Scan for the cell matching the given text and deliver its [x, y] coordinate at center. 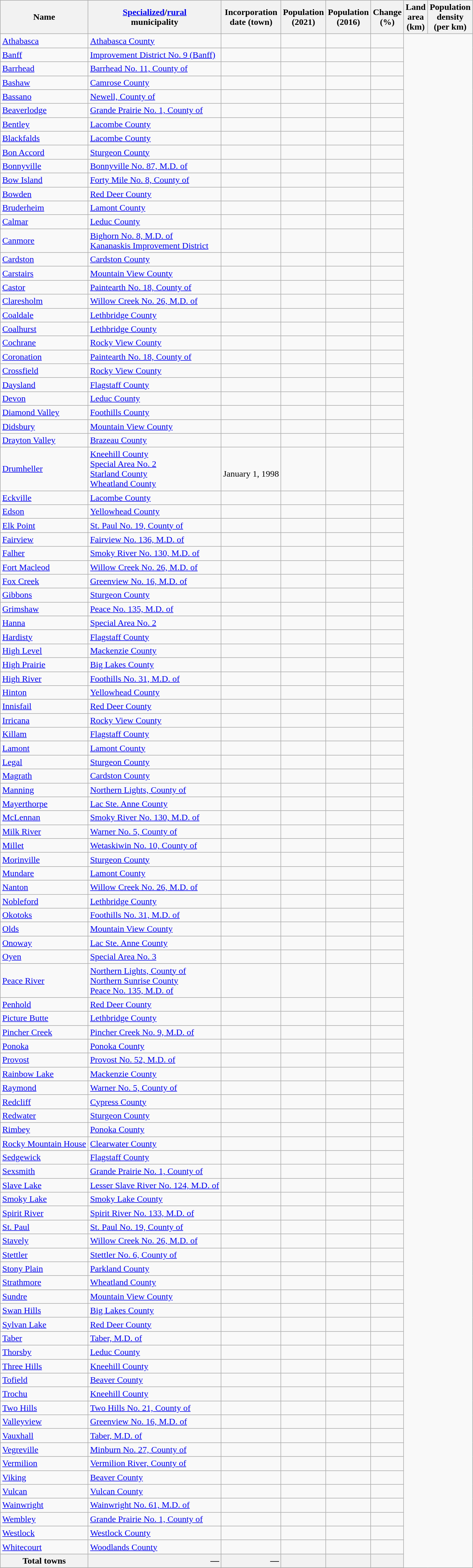
Olds [44, 929]
Lesser Slave River No. 124, M.D. of [155, 1185]
High Level [44, 651]
Cochrane [44, 343]
McLennan [44, 818]
Calmar [44, 222]
Minburn No. 27, County of [155, 1450]
Bighorn No. 8, M.D. ofKananaskis Improvement District [155, 240]
Slave Lake [44, 1185]
Westlock County [155, 1533]
January 1, 1998 [251, 469]
Onoway [44, 943]
Oyen [44, 957]
Population(2016) [348, 17]
Landarea(km) [416, 17]
Diamond Valley [44, 412]
Strathmore [44, 1283]
Banff [44, 55]
Castor [44, 287]
Wetaskiwin No. 10, County of [155, 845]
Three Hills [44, 1366]
Forty Mile No. 8, County of [155, 180]
Redwater [44, 1116]
Bow Island [44, 180]
Provost No. 52, M.D. of [155, 1060]
Cardston [44, 260]
Athabasca County [155, 41]
Swan Hills [44, 1310]
Barrhead [44, 69]
Foothills County [155, 412]
Provost [44, 1060]
Fox Creek [44, 581]
Falher [44, 553]
Sexsmith [44, 1171]
Rainbow Lake [44, 1074]
Sylvan Lake [44, 1324]
Rocky Mountain House [44, 1144]
Legal [44, 762]
Newell, County of [155, 96]
Redcliff [44, 1102]
Blackfalds [44, 138]
Woodlands County [155, 1547]
Canmore [44, 240]
Whitecourt [44, 1547]
Edson [44, 512]
Parkland County [155, 1269]
Peace No. 135, M.D. of [155, 609]
Stettler [44, 1255]
Nanton [44, 887]
Irricana [44, 720]
High Prairie [44, 664]
Coaldale [44, 315]
Grimshaw [44, 609]
Hinton [44, 693]
Bonnyville No. 87, M.D. of [155, 166]
Two Hills No. 21, County of [155, 1408]
Claresholm [44, 301]
Stony Plain [44, 1269]
Northern Lights, County ofNorthern Sunrise CountyPeace No. 135, M.D. of [155, 981]
Bowden [44, 194]
Killam [44, 734]
Northern Lights, County of [155, 790]
Brazeau County [155, 440]
High River [44, 679]
Devon [44, 398]
Two Hills [44, 1408]
Sedgewick [44, 1158]
Viking [44, 1477]
Barrhead No. 11, County of [155, 69]
Coalhurst [44, 329]
Camrose County [155, 83]
Taber [44, 1338]
Pincher Creek No. 9, M.D. of [155, 1032]
Beaverlodge [44, 110]
Improvement District No. 9 (Banff) [155, 55]
Pincher Creek [44, 1032]
Morinville [44, 859]
Wembley [44, 1519]
Special Area No. 3 [155, 957]
Peace River [44, 981]
Populationdensity(per km) [450, 17]
Eckville [44, 498]
Bashaw [44, 83]
Daysland [44, 385]
St. Paul [44, 1227]
Hanna [44, 623]
Incorporationdate (town) [251, 17]
Milk River [44, 832]
Bentley [44, 124]
Bon Accord [44, 152]
Bonnyville [44, 166]
Millet [44, 845]
Fairview [44, 539]
Wainwright No. 61, M.D. of [155, 1505]
Rimbey [44, 1129]
Vulcan [44, 1491]
Magrath [44, 776]
Drayton Valley [44, 440]
Okotoks [44, 915]
Vauxhall [44, 1436]
Total towns [44, 1561]
Vermilion [44, 1463]
Crossfield [44, 371]
Westlock [44, 1533]
Vermilion River, County of [155, 1463]
Bassano [44, 96]
Picture Butte [44, 1018]
Cypress County [155, 1102]
Sundre [44, 1296]
Change(%) [387, 17]
Kneehill CountySpecial Area No. 2Starland CountyWheatland County [155, 469]
Vegreville [44, 1450]
Athabasca [44, 41]
Mayerthorpe [44, 804]
Ponoka [44, 1046]
Hardisty [44, 637]
Raymond [44, 1088]
Spirit River No. 133, M.D. of [155, 1213]
Special Area No. 2 [155, 623]
Manning [44, 790]
Valleyview [44, 1422]
Name [44, 17]
Specialized/ruralmunicipality [155, 17]
Trochu [44, 1394]
Spirit River [44, 1213]
Mundare [44, 873]
Gibbons [44, 595]
Population(2021) [303, 17]
Smoky Lake County [155, 1199]
Innisfail [44, 707]
Fort Macleod [44, 567]
Elk Point [44, 526]
Wheatland County [155, 1283]
Lamont [44, 748]
Carstairs [44, 273]
Wainwright [44, 1505]
Smoky Lake [44, 1199]
Fairview No. 136, M.D. of [155, 539]
Stavely [44, 1241]
Didsbury [44, 427]
Drumheller [44, 469]
Clearwater County [155, 1144]
Tofield [44, 1380]
Bruderheim [44, 208]
Vulcan County [155, 1491]
Coronation [44, 357]
Stettler No. 6, County of [155, 1255]
Nobleford [44, 901]
Penhold [44, 1004]
Thorsby [44, 1352]
